Extract the (x, y) coordinate from the center of the cell holding the provided text.  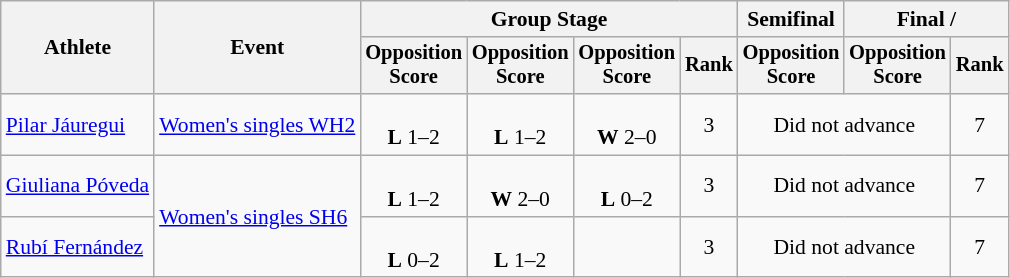
Final / (926, 19)
Event (257, 48)
Women's singles SH6 (257, 217)
Rubí Fernández (78, 248)
Group Stage (548, 19)
Giuliana Póveda (78, 186)
Semifinal (792, 19)
Pilar Jáuregui (78, 124)
Athlete (78, 48)
Women's singles WH2 (257, 124)
